Scan for the cell matching the given text and deliver its [X, Y] coordinate at center. 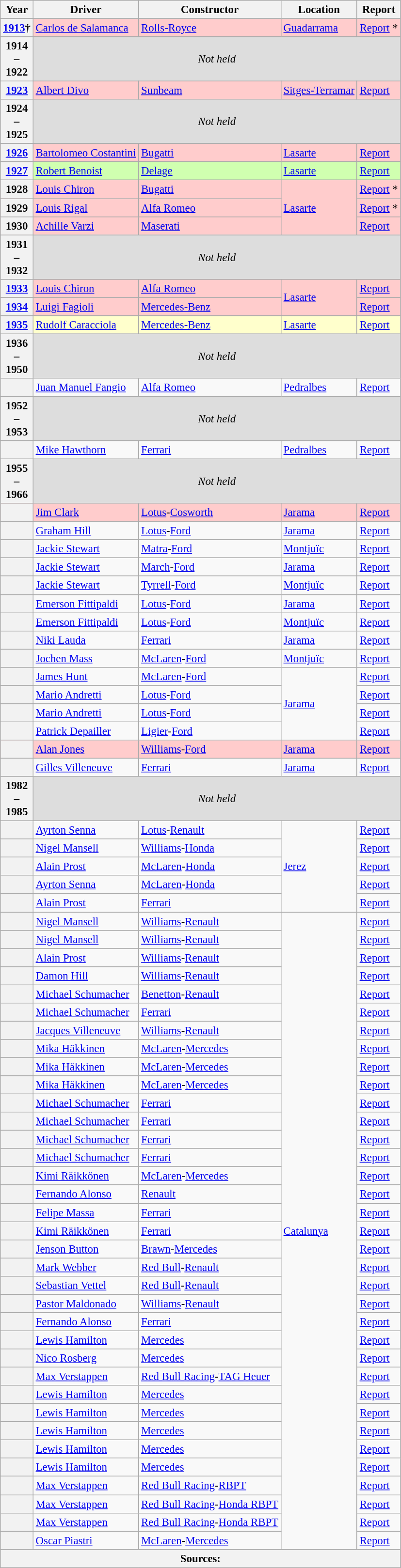
Robert Benoist [86, 171]
1930 [17, 226]
Damon Hill [86, 976]
Sitges-Terramar [319, 91]
Driver [86, 10]
1982–1985 [17, 799]
Guadarrama [319, 28]
1924–1925 [17, 122]
Sources: [201, 1558]
Graham Hill [86, 531]
1923 [17, 91]
Ligier-Ford [209, 731]
Jacques Villeneuve [86, 1030]
Mike Hawthorn [86, 450]
1936–1950 [17, 356]
Red Bull Racing-RBPT [209, 1486]
Mark Webber [86, 1267]
Maserati [209, 226]
1933 [17, 288]
Jerez [319, 867]
Juan Manuel Fangio [86, 388]
1934 [17, 307]
1935 [17, 325]
Lotus-Cosworth [209, 512]
Albert Divo [86, 91]
March-Ford [209, 567]
1929 [17, 208]
Matra-Ford [209, 549]
Renault [209, 1195]
Patrick Depailler [86, 731]
Benetton-Renault [209, 994]
Location [319, 10]
Luigi Fagioli [86, 307]
1931–1932 [17, 257]
Jenson Button [86, 1249]
Brawn-Mercedes [209, 1249]
James Hunt [86, 677]
Sunbeam [209, 91]
Year [17, 10]
Jochen Mass [86, 658]
Pastor Maldonado [86, 1304]
Felipe Massa [86, 1212]
Tyrrell-Ford [209, 586]
Carlos de Salamanca [86, 28]
Oscar Piastri [86, 1540]
Catalunya [319, 1231]
Constructor [209, 10]
Achille Varzi [86, 226]
Rolls-Royce [209, 28]
Niki Lauda [86, 640]
Red Bull Racing-TAG Heuer [209, 1377]
Lotus-Renault [209, 830]
Rudolf Caracciola [86, 325]
Nico Rosberg [86, 1358]
Williams-Ford [209, 749]
1952–1953 [17, 419]
Delage [209, 171]
Sebastian Vettel [86, 1286]
Bartolomeo Costantini [86, 153]
1955–1966 [17, 481]
Jim Clark [86, 512]
Williams-Honda [209, 848]
Gilles Villeneuve [86, 768]
1926 [17, 153]
1928 [17, 189]
1914–1922 [17, 59]
Louis Rigal [86, 208]
1913† [17, 28]
Alan Jones [86, 749]
1927 [17, 171]
